Provide the (X, Y) coordinate of the cell's center where the given text is located.  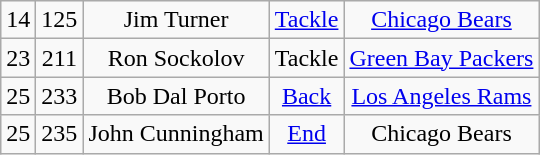
Back (306, 96)
Jim Turner (176, 20)
Green Bay Packers (442, 58)
End (306, 134)
John Cunningham (176, 134)
211 (60, 58)
233 (60, 96)
Bob Dal Porto (176, 96)
Ron Sockolov (176, 58)
23 (18, 58)
Los Angeles Rams (442, 96)
235 (60, 134)
14 (18, 20)
125 (60, 20)
